Output the (X, Y) coordinate of the center of the cell containing the given text.  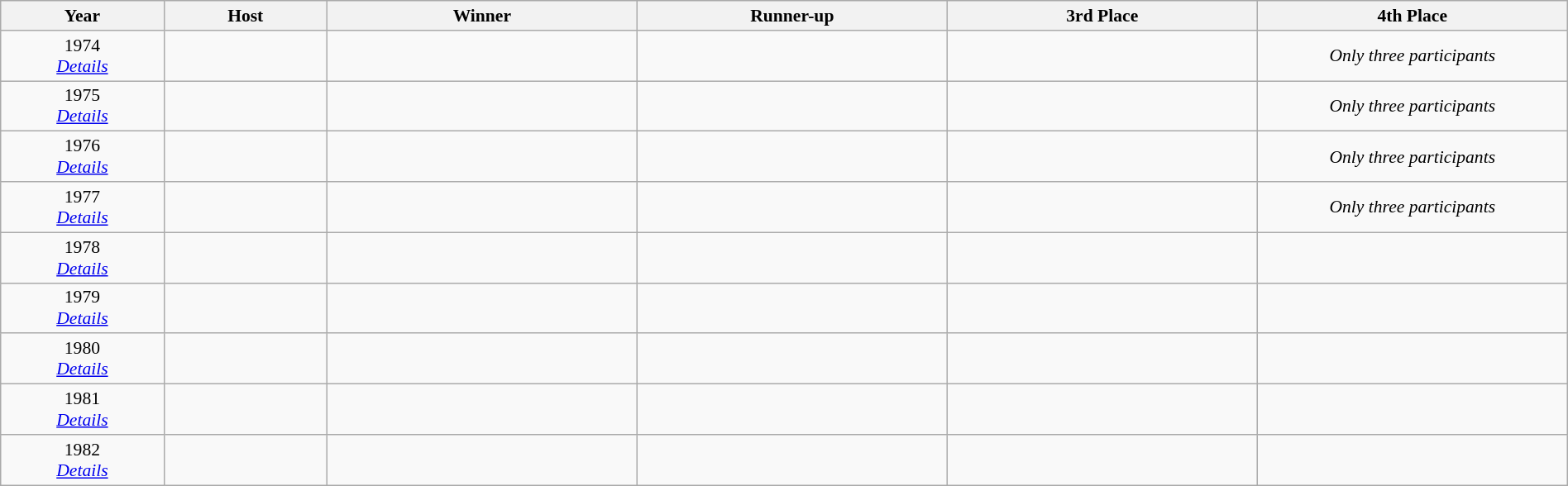
4th Place (1413, 16)
1977Details (83, 207)
Runner-up (792, 16)
1975Details (83, 106)
1979Details (83, 307)
1978Details (83, 258)
1974Details (83, 56)
1980Details (83, 359)
3rd Place (1102, 16)
1976Details (83, 157)
Year (83, 16)
1982Details (83, 460)
Winner (481, 16)
1981Details (83, 410)
Host (245, 16)
